Return the (X, Y) coordinate for the center point of the cell that contains the specified text.  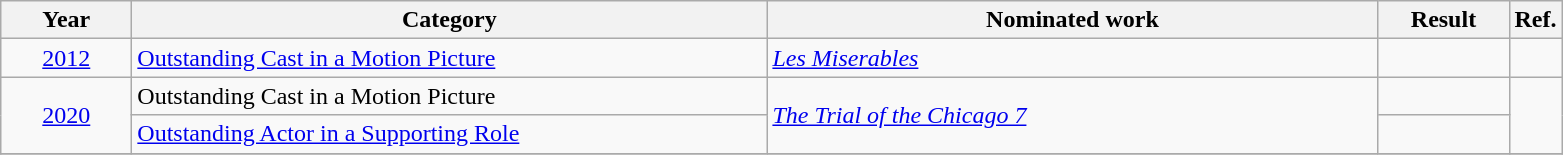
2020 (66, 115)
Year (66, 20)
Outstanding Actor in a Supporting Role (450, 134)
Les Miserables (1072, 58)
Result (1444, 20)
2012 (66, 58)
The Trial of the Chicago 7 (1072, 115)
Ref. (1536, 20)
Nominated work (1072, 20)
Category (450, 20)
